Pinpoint the cell where the given text exists, returning its [X, Y] midpoint coordinate. 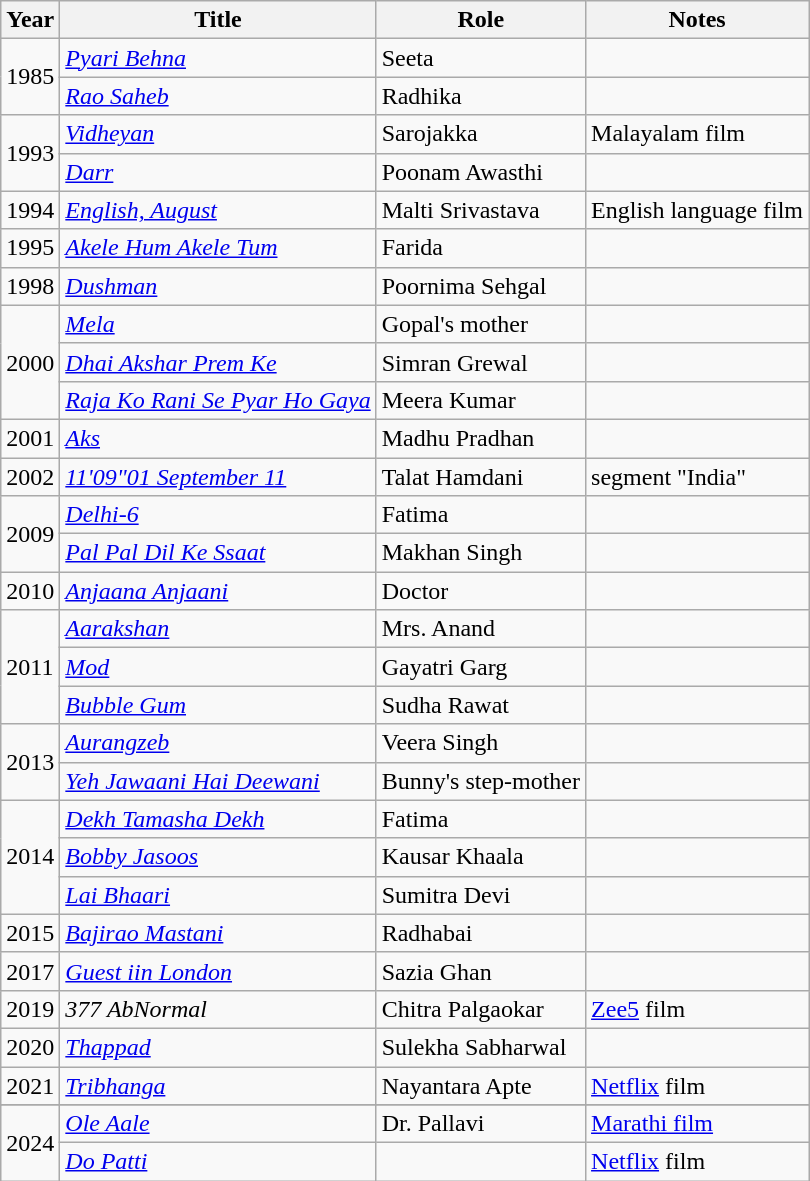
2000 [30, 362]
Mrs. Anand [480, 629]
Vidheyan [218, 134]
Tribhanga [218, 1085]
2021 [30, 1085]
2017 [30, 971]
Anjaana Anjaani [218, 591]
2020 [30, 1047]
Sudha Rawat [480, 705]
2002 [30, 477]
Gopal's mother [480, 324]
Poornima Sehgal [480, 286]
1993 [30, 153]
Mela [218, 324]
Notes [698, 20]
1994 [30, 210]
Mod [218, 667]
segment "India" [698, 477]
Malti Srivastava [480, 210]
Sumitra Devi [480, 895]
Delhi-6 [218, 515]
Marathi film [698, 1124]
Akele Hum Akele Tum [218, 248]
Aurangzeb [218, 743]
Malayalam film [698, 134]
2009 [30, 534]
Pyari Behna [218, 58]
Ole Aale [218, 1124]
Raja Ko Rani Se Pyar Ho Gaya [218, 400]
Poonam Awasthi [480, 172]
Makhan Singh [480, 553]
2013 [30, 762]
Yeh Jawaani Hai Deewani [218, 781]
English, August [218, 210]
Year [30, 20]
Dr. Pallavi [480, 1124]
Sazia Ghan [480, 971]
2015 [30, 933]
Bajirao Mastani [218, 933]
Pal Pal Dil Ke Ssaat [218, 553]
Aarakshan [218, 629]
Meera Kumar [480, 400]
Seeta [480, 58]
Bobby Jasoos [218, 857]
Dushman [218, 286]
2011 [30, 667]
Radhabai [480, 933]
Rao Saheb [218, 96]
Sulekha Sabharwal [480, 1047]
English language film [698, 210]
1998 [30, 286]
Sarojakka [480, 134]
Chitra Palgaokar [480, 1009]
11'09"01 September 11 [218, 477]
2014 [30, 857]
2010 [30, 591]
Simran Grewal [480, 362]
Bubble Gum [218, 705]
Radhika [480, 96]
Role [480, 20]
Farida [480, 248]
1995 [30, 248]
Talat Hamdani [480, 477]
Dekh Tamasha Dekh [218, 819]
Title [218, 20]
1985 [30, 77]
Madhu Pradhan [480, 438]
Bunny's step-mother [480, 781]
Lai Bhaari [218, 895]
Gayatri Garg [480, 667]
Thappad [218, 1047]
Kausar Khaala [480, 857]
377 AbNormal [218, 1009]
2019 [30, 1009]
2024 [30, 1143]
Doctor [480, 591]
2001 [30, 438]
Darr [218, 172]
Guest iin London [218, 971]
Dhai Akshar Prem Ke [218, 362]
Aks [218, 438]
Veera Singh [480, 743]
Do Patti [218, 1162]
Zee5 film [698, 1009]
Nayantara Apte [480, 1085]
